Output the [X, Y] coordinate of the center of the cell containing the given text.  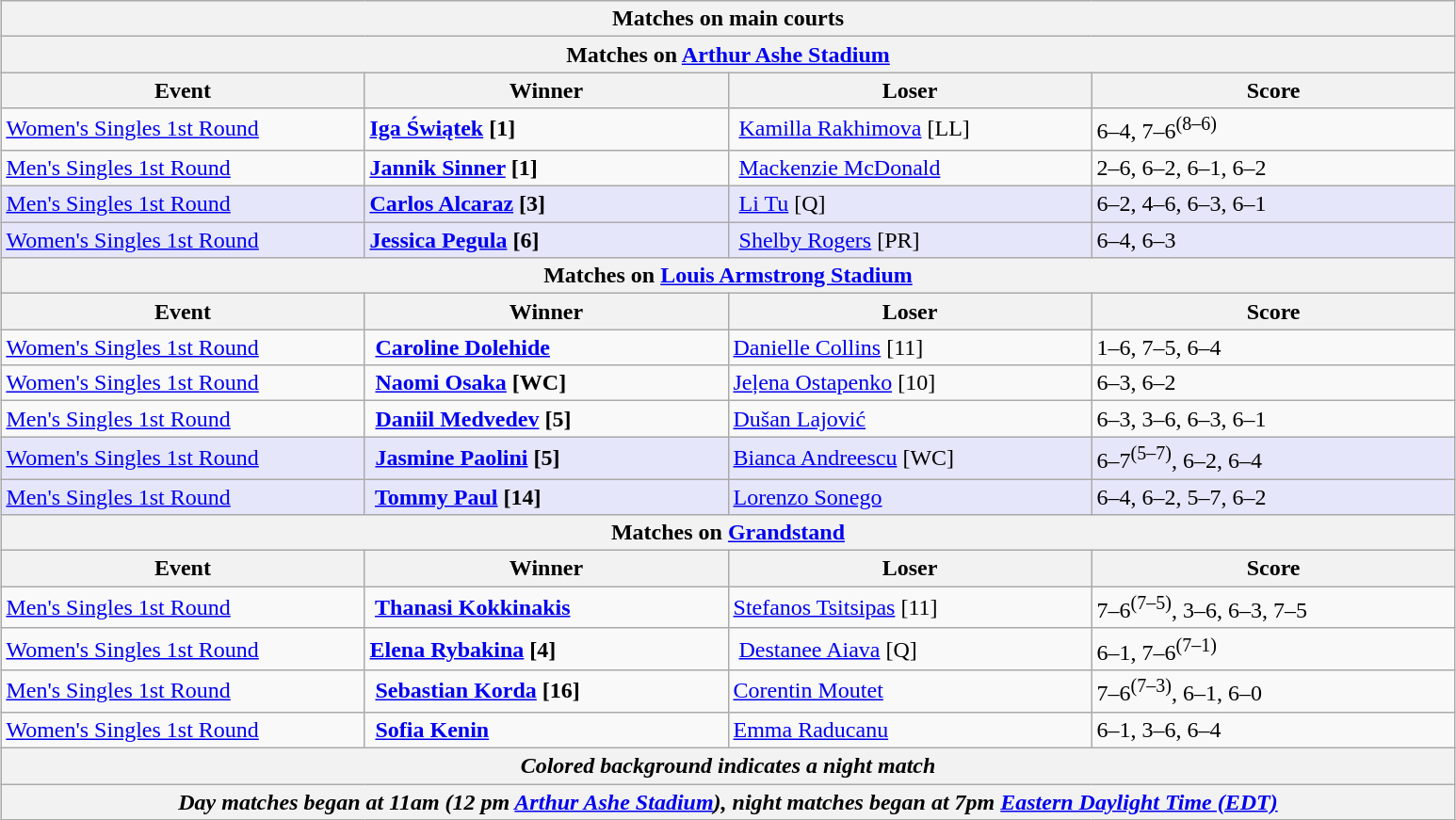
Day matches began at 11am (12 pm Arthur Ashe Stadium), night matches began at 7pm Eastern Daylight Time (EDT) [728, 802]
Matches on main courts [728, 19]
Jasmine Paolini [5] [546, 458]
Carlos Alcaraz [3] [546, 204]
Matches on Grandstand [728, 533]
Matches on Louis Armstrong Stadium [728, 276]
6–7(5–7), 6–2, 6–4 [1273, 458]
Sofia Kenin [546, 730]
Matches on Arthur Ashe Stadium [728, 55]
Jannik Sinner [1] [546, 168]
Iga Świątek [1] [546, 130]
6–1, 7–6(7–1) [1273, 650]
Daniil Medvedev [5] [546, 419]
7–6(7–3), 6–1, 6–0 [1273, 691]
6–1, 3–6, 6–4 [1273, 730]
1–6, 7–5, 6–4 [1273, 347]
Elena Rybakina [4] [546, 650]
Jeļena Ostapenko [10] [910, 383]
Dušan Lajović [910, 419]
Emma Raducanu [910, 730]
Mackenzie McDonald [910, 168]
Thanasi Kokkinakis [546, 608]
Naomi Osaka [WC] [546, 383]
6–3, 3–6, 6–3, 6–1 [1273, 419]
6–4, 6–3 [1273, 240]
Bianca Andreescu [WC] [910, 458]
Colored background indicates a night match [728, 765]
6–3, 6–2 [1273, 383]
Destanee Aiava [Q] [910, 650]
Caroline Dolehide [546, 347]
Corentin Moutet [910, 691]
Shelby Rogers [PR] [910, 240]
6–4, 6–2, 5–7, 6–2 [1273, 497]
Sebastian Korda [16] [546, 691]
6–2, 4–6, 6–3, 6–1 [1273, 204]
Kamilla Rakhimova [LL] [910, 130]
Lorenzo Sonego [910, 497]
2–6, 6–2, 6–1, 6–2 [1273, 168]
Danielle Collins [11] [910, 347]
Tommy Paul [14] [546, 497]
Li Tu [Q] [910, 204]
Jessica Pegula [6] [546, 240]
7–6(7–5), 3–6, 6–3, 7–5 [1273, 608]
6–4, 7–6(8–6) [1273, 130]
Stefanos Tsitsipas [11] [910, 608]
